For the text-containing cell, return its midpoint in (x, y) coordinate format. 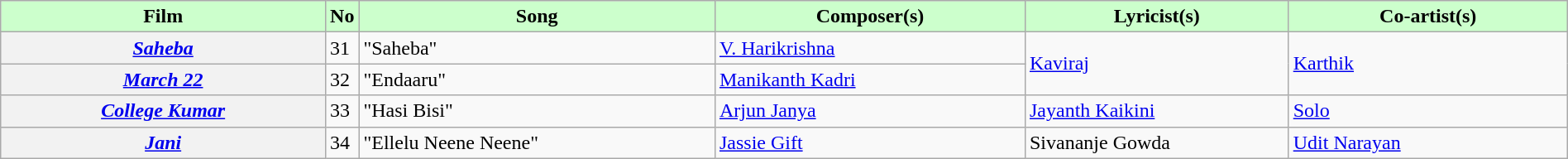
Solo (1427, 111)
Kaviraj (1156, 64)
34 (342, 142)
Arjun Janya (870, 111)
Karthik (1427, 64)
Lyricist(s) (1156, 17)
Sivananje Gowda (1156, 142)
32 (342, 79)
No (342, 17)
Udit Narayan (1427, 142)
V. Harikrishna (870, 48)
"Ellelu Neene Neene" (537, 142)
"Endaaru" (537, 79)
Jani (164, 142)
Co-artist(s) (1427, 17)
Jayanth Kaikini (1156, 111)
Saheba (164, 48)
Jassie Gift (870, 142)
Composer(s) (870, 17)
33 (342, 111)
"Hasi Bisi" (537, 111)
Manikanth Kadri (870, 79)
"Saheba" (537, 48)
March 22 (164, 79)
Song (537, 17)
Film (164, 17)
31 (342, 48)
College Kumar (164, 111)
